Determine the (x, y) coordinate at the center of the cell enclosing the given text.  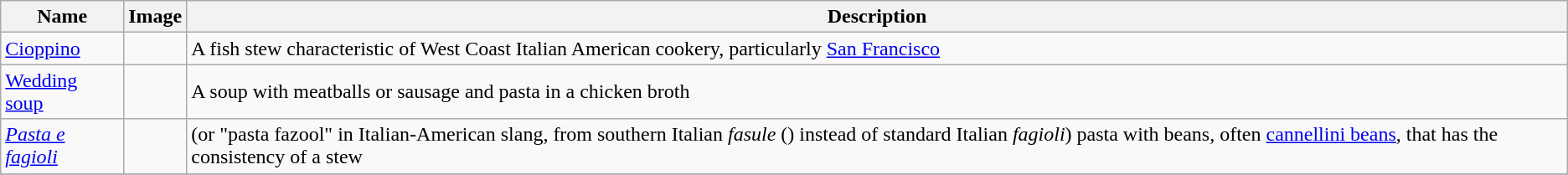
Description (877, 17)
Wedding soup (62, 92)
Name (62, 17)
A soup with meatballs or sausage and pasta in a chicken broth (877, 92)
A fish stew characteristic of West Coast Italian American cookery, particularly San Francisco (877, 49)
Pasta e fagioli (62, 146)
Image (156, 17)
Cioppino (62, 49)
